Return the (X, Y) coordinate for the center point of the cell that contains the specified text.  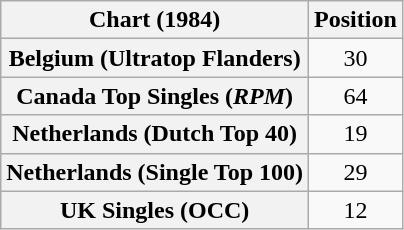
Netherlands (Dutch Top 40) (155, 134)
19 (356, 134)
Chart (1984) (155, 20)
64 (356, 96)
29 (356, 172)
12 (356, 210)
30 (356, 58)
Canada Top Singles (RPM) (155, 96)
Netherlands (Single Top 100) (155, 172)
Belgium (Ultratop Flanders) (155, 58)
UK Singles (OCC) (155, 210)
Position (356, 20)
